Locate the cell with the specified text and output its [X, Y] center coordinate. 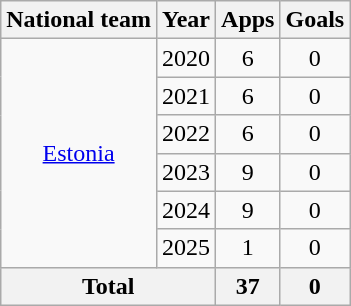
2024 [186, 210]
National team [79, 20]
Total [108, 286]
37 [248, 286]
Goals [315, 20]
Estonia [79, 153]
2020 [186, 58]
1 [248, 248]
Year [186, 20]
Apps [248, 20]
2025 [186, 248]
2023 [186, 172]
2022 [186, 134]
2021 [186, 96]
